Pinpoint the cell where the given text exists, returning its [x, y] midpoint coordinate. 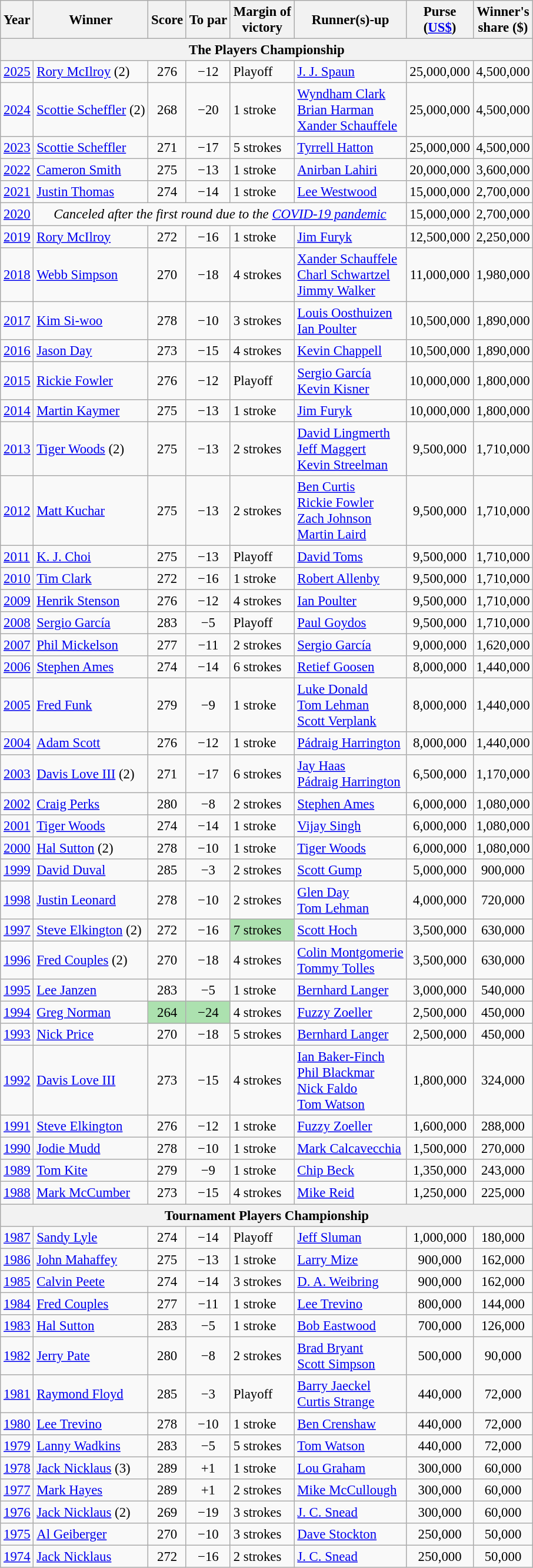
1990 [17, 1149]
500,000 [440, 1355]
90,000 [503, 1355]
4,000,000 [440, 900]
2017 [17, 320]
Webb Simpson [91, 274]
Tyrrell Hatton [351, 148]
Hal Sutton [91, 1326]
720,000 [503, 900]
2003 [17, 774]
Glen Day Tom Lehman [351, 900]
Anirban Lahiri [351, 170]
Steve Elkington [91, 1126]
Paul Goydos [351, 623]
1,620,000 [503, 645]
Mark McCumber [91, 1193]
−19 [208, 1513]
Sergio García Kevin Kisner [351, 380]
1992 [17, 1081]
J. J. Spaun [351, 72]
1977 [17, 1490]
126,000 [503, 1326]
Justin Leonard [91, 900]
Louis Oosthuizen Ian Poulter [351, 320]
700,000 [440, 1326]
Bob Eastwood [351, 1326]
Rory McIlroy (2) [91, 72]
1986 [17, 1259]
Brad Bryant Scott Simpson [351, 1355]
Steve Elkington (2) [91, 930]
Adam Scott [91, 744]
2011 [17, 556]
Sandy Lyle [91, 1237]
Lee Janzen [91, 990]
1,000,000 [440, 1237]
Ian Baker-Finch Phil Blackmar Nick Faldo Tom Watson [351, 1081]
2005 [17, 705]
Retief Goosen [351, 667]
5,000,000 [440, 870]
2019 [17, 237]
2009 [17, 601]
Year [17, 20]
144,000 [503, 1304]
To par [208, 20]
2025 [17, 72]
6,500,000 [440, 774]
1981 [17, 1394]
Score [167, 20]
Henrik Stenson [91, 601]
1995 [17, 990]
Jerry Pate [91, 1355]
1998 [17, 900]
1,350,000 [440, 1171]
Mark Calcavecchia [351, 1149]
20,000,000 [440, 170]
Xander Schauffele Charl Schwartzel Jimmy Walker [351, 274]
Purse(US$) [440, 20]
Pádraig Harrington [351, 744]
2010 [17, 579]
Fred Couples (2) [91, 960]
Davis Love III (2) [91, 774]
11,000,000 [440, 274]
2002 [17, 804]
Calvin Peete [91, 1281]
1980 [17, 1424]
The Players Championship [267, 50]
Dave Stockton [351, 1534]
1,500,000 [440, 1149]
1,250,000 [440, 1193]
Lou Graham [351, 1468]
1997 [17, 930]
800,000 [440, 1304]
Nick Price [91, 1035]
2004 [17, 744]
3,600,000 [503, 170]
270,000 [503, 1149]
Craig Perks [91, 804]
Luke Donald Tom Lehman Scott Verplank [351, 705]
−24 [208, 1013]
Winner [91, 20]
2,250,000 [503, 237]
2008 [17, 623]
2020 [17, 214]
Kevin Chappell [351, 350]
Fred Couples [91, 1304]
7 strokes [262, 930]
1991 [17, 1126]
288,000 [503, 1126]
Colin Montgomerie Tommy Tolles [351, 960]
Jack Nicklaus (2) [91, 1513]
Larry Mize [351, 1259]
3,000,000 [440, 990]
12,500,000 [440, 237]
180,000 [503, 1237]
Rory McIlroy [91, 237]
2022 [17, 170]
Rickie Fowler [91, 380]
1996 [17, 960]
1984 [17, 1304]
225,000 [503, 1193]
2021 [17, 193]
Wyndham Clark Brian Harman Xander Schauffele [351, 110]
9,000,000 [440, 645]
Hal Sutton (2) [91, 848]
Davis Love III [91, 1081]
1974 [17, 1557]
David Toms [351, 556]
1979 [17, 1446]
1978 [17, 1468]
K. J. Choi [91, 556]
Mike Reid [351, 1193]
1982 [17, 1355]
2024 [17, 110]
1999 [17, 870]
2015 [17, 380]
Kim Si-woo [91, 320]
1983 [17, 1326]
2013 [17, 449]
1994 [17, 1013]
1975 [17, 1534]
David Lingmerth Jeff Maggert Kevin Streelman [351, 449]
Mike McCullough [351, 1490]
Canceled after the first round due to the COVID-19 pandemic [220, 214]
2006 [17, 667]
Raymond Floyd [91, 1394]
1987 [17, 1237]
Fred Funk [91, 705]
Ian Poulter [351, 601]
Scott Hoch [351, 930]
2001 [17, 826]
Justin Thomas [91, 193]
Tim Clark [91, 579]
Tiger Woods (2) [91, 449]
2000 [17, 848]
Lee Westwood [351, 193]
264 [167, 1013]
Jeff Sluman [351, 1237]
1989 [17, 1171]
2014 [17, 411]
Scottie Scheffler [91, 148]
2007 [17, 645]
1988 [17, 1193]
1,170,000 [503, 774]
Jack Nicklaus [91, 1557]
Chip Beck [351, 1171]
Ben Crenshaw [351, 1424]
1,600,000 [440, 1126]
2018 [17, 274]
Greg Norman [91, 1013]
Martin Kaymer [91, 411]
2016 [17, 350]
John Mahaffey [91, 1259]
Runner(s)-up [351, 20]
Jason Day [91, 350]
Al Geiberger [91, 1534]
1,980,000 [503, 274]
Barry Jaeckel Curtis Strange [351, 1394]
Tom Watson [351, 1446]
Robert Allenby [351, 579]
Vijay Singh [351, 826]
2023 [17, 148]
Scottie Scheffler (2) [91, 110]
−20 [208, 110]
Scott Gump [351, 870]
Jack Nicklaus (3) [91, 1468]
2012 [17, 511]
Matt Kuchar [91, 511]
Winner'sshare ($) [503, 20]
1985 [17, 1281]
Ben Curtis Rickie Fowler Zach Johnson Martin Laird [351, 511]
Jay Haas Pádraig Harrington [351, 774]
D. A. Weibring [351, 1281]
243,000 [503, 1171]
David Duval [91, 870]
324,000 [503, 1081]
Mark Hayes [91, 1490]
Cameron Smith [91, 170]
Jodie Mudd [91, 1149]
Tom Kite [91, 1171]
Tournament Players Championship [267, 1215]
Lanny Wadkins [91, 1446]
540,000 [503, 990]
1976 [17, 1513]
Margin ofvictory [262, 20]
Phil Mickelson [91, 645]
1993 [17, 1035]
268 [167, 110]
269 [167, 1513]
